Return (x, y) of the center of cell containing provided text 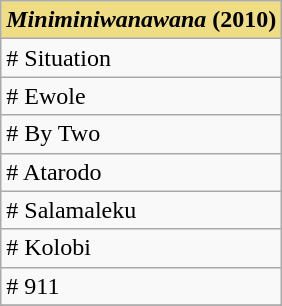
# By Two (142, 134)
# 911 (142, 286)
# Salamaleku (142, 210)
# Ewole (142, 96)
# Atarodo (142, 172)
Miniminiwanawana (2010) (142, 20)
# Kolobi (142, 248)
# Situation (142, 58)
